Return (x, y) of the center of cell containing provided text 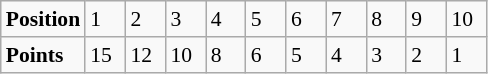
15 (105, 55)
Points (43, 55)
9 (426, 19)
7 (346, 19)
Position (43, 19)
12 (145, 55)
